Extract the [X, Y] coordinate from the center of the cell holding the provided text.  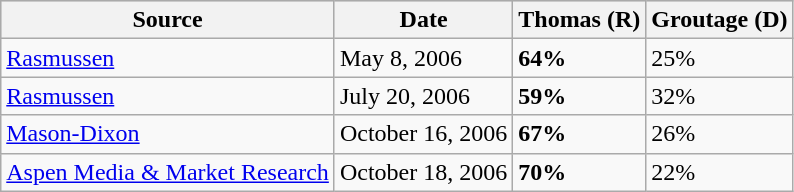
October 18, 2006 [423, 172]
67% [580, 134]
59% [580, 96]
Groutage (D) [720, 20]
Source [168, 20]
October 16, 2006 [423, 134]
22% [720, 172]
Thomas (R) [580, 20]
25% [720, 58]
July 20, 2006 [423, 96]
26% [720, 134]
32% [720, 96]
Aspen Media & Market Research [168, 172]
Mason-Dixon [168, 134]
64% [580, 58]
May 8, 2006 [423, 58]
70% [580, 172]
Date [423, 20]
